Identify which cell holds the provided text, then report its [x, y] central coordinate. 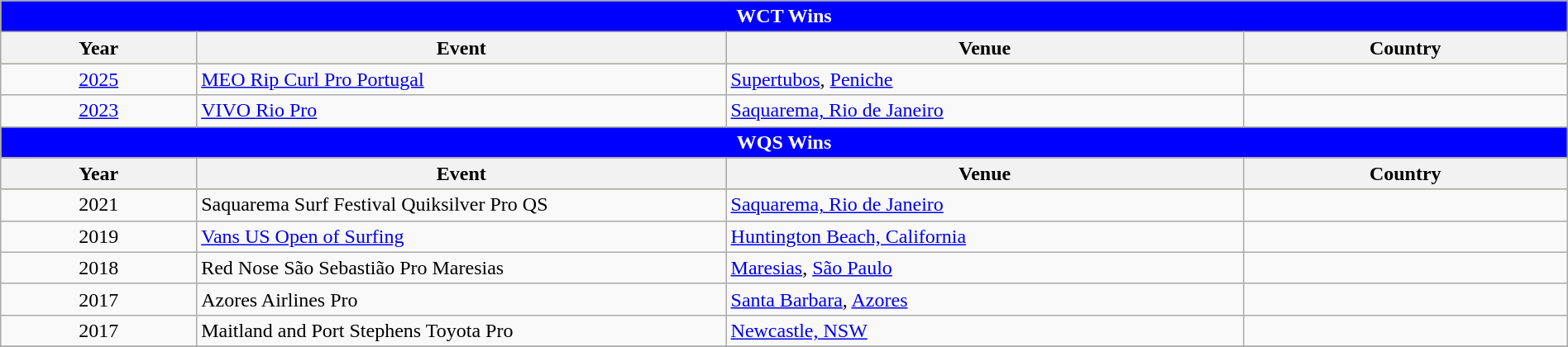
Newcastle, NSW [984, 330]
2023 [99, 111]
WQS Wins [784, 142]
2019 [99, 236]
Azores Airlines Pro [461, 299]
2025 [99, 79]
Supertubos, Peniche [984, 79]
Maitland and Port Stephens Toyota Pro [461, 330]
WCT Wins [784, 17]
Santa Barbara, Azores [984, 299]
MEO Rip Curl Pro Portugal [461, 79]
Maresias, São Paulo [984, 268]
Red Nose São Sebastião Pro Maresias [461, 268]
VIVO Rio Pro [461, 111]
2021 [99, 205]
Vans US Open of Surfing [461, 236]
2018 [99, 268]
Saquarema Surf Festival Quiksilver Pro QS [461, 205]
Huntington Beach, California [984, 236]
